Capture the cell that displays the provided text and extract its (x, y) central coordinate. 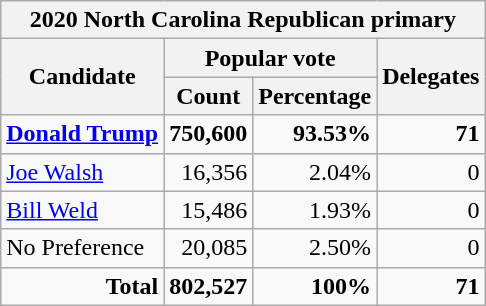
Candidate (82, 77)
Bill Weld (82, 210)
Count (208, 96)
100% (315, 286)
2.50% (315, 248)
15,486 (208, 210)
802,527 (208, 286)
Joe Walsh (82, 172)
93.53% (315, 134)
2020 North Carolina Republican primary (243, 20)
Total (82, 286)
16,356 (208, 172)
2.04% (315, 172)
Popular vote (270, 58)
Percentage (315, 96)
1.93% (315, 210)
Delegates (431, 77)
750,600 (208, 134)
20,085 (208, 248)
Donald Trump (82, 134)
No Preference (82, 248)
